Extract the [X, Y] coordinate from the center of the cell holding the provided text.  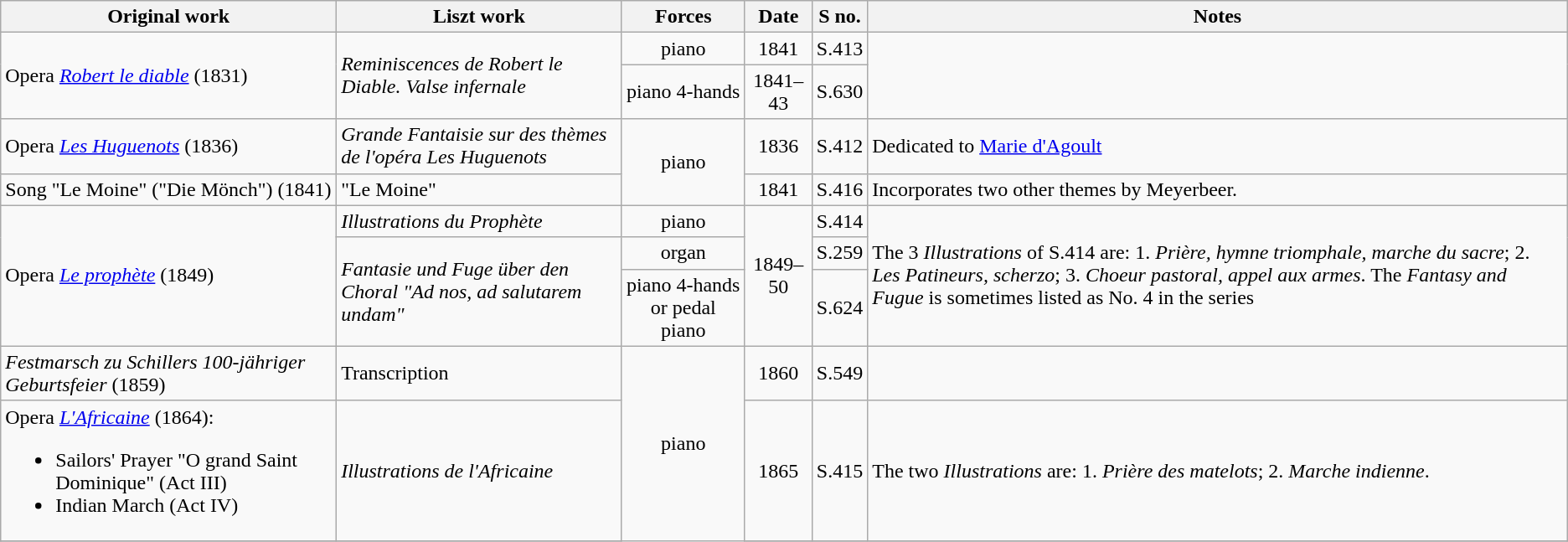
Opera Les Huguenots (1836) [169, 146]
1865 [778, 471]
Illustrations du Prophète [479, 221]
S.630 [839, 92]
S.413 [839, 49]
Illustrations de l'Africaine [479, 471]
1841–43 [778, 92]
S.259 [839, 253]
"Le Moine" [479, 189]
S.416 [839, 189]
S no. [839, 17]
1836 [778, 146]
Liszt work [479, 17]
S.414 [839, 221]
S.412 [839, 146]
Fantasie und Fuge über den Choral "Ad nos, ad salutarem undam" [479, 292]
1849–50 [778, 276]
S.549 [839, 374]
Reminiscences de Robert le Diable. Valse infernale [479, 75]
Opera Robert le diable (1831) [169, 75]
piano 4‑hands or pedal piano [683, 307]
Dedicated to Marie d'Agoult [1218, 146]
organ [683, 253]
Incorporates two other themes by Meyerbeer. [1218, 189]
Transcription [479, 374]
Song "Le Moine" ("Die Mönch") (1841) [169, 189]
Grande Fantaisie sur des thèmes de l'opéra Les Huguenots [479, 146]
Original work [169, 17]
Forces [683, 17]
The two Illustrations are: 1. Prière des matelots; 2. Marche indienne. [1218, 471]
piano 4-hands [683, 92]
Date [778, 17]
S.415 [839, 471]
Notes [1218, 17]
Festmarsch zu Schillers 100-jähriger Geburtsfeier (1859) [169, 374]
S.624 [839, 307]
Opera L'Africaine (1864):Sailors' Prayer "O grand Saint Dominique" (Act III)Indian March (Act IV) [169, 471]
Opera Le prophète (1849) [169, 276]
1860 [778, 374]
